Return the (x, y) coordinate for the center point of the cell that contains the specified text.  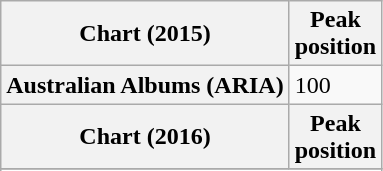
Chart (2015) (145, 34)
Australian Albums (ARIA) (145, 85)
Chart (2016) (145, 136)
100 (335, 85)
